Detect which cell encompasses the target text, then output its [X, Y] center coordinate. 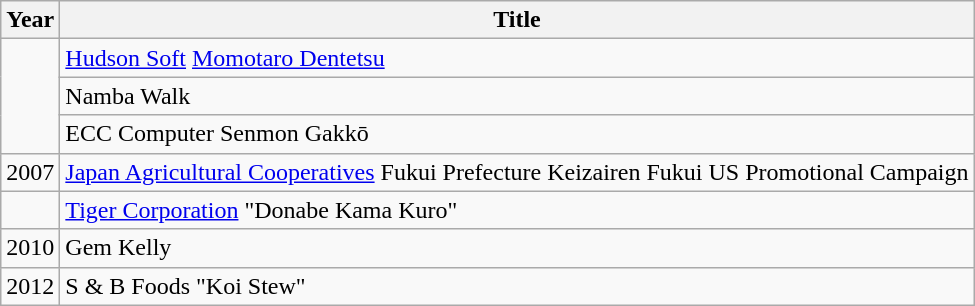
Hudson Soft Momotaro Dentetsu [517, 58]
Year [30, 20]
Namba Walk [517, 96]
2007 [30, 172]
Tiger Corporation "Donabe Kama Kuro" [517, 210]
Gem Kelly [517, 248]
2012 [30, 286]
S & B Foods "Koi Stew" [517, 286]
Title [517, 20]
Japan Agricultural Cooperatives Fukui Prefecture Keizairen Fukui US Promotional Campaign [517, 172]
2010 [30, 248]
ECC Computer Senmon Gakkō [517, 134]
